From the cell containing the given text, extract its center point as (x, y) coordinate. 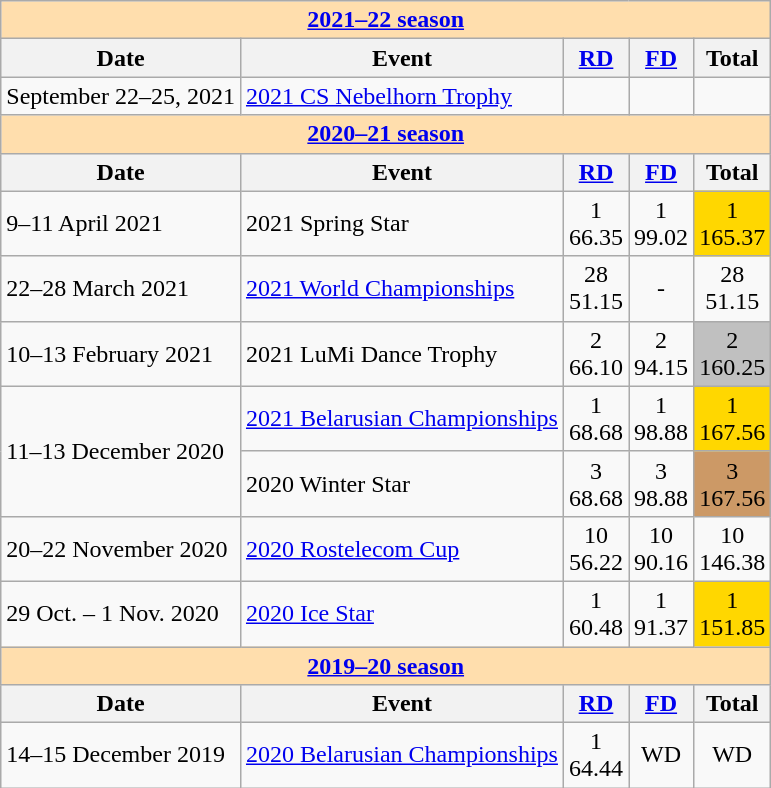
2021–22 season (386, 20)
1 99.02 (662, 224)
11–13 December 2020 (121, 451)
1 98.88 (662, 418)
9–11 April 2021 (121, 224)
3 98.88 (662, 484)
2 160.25 (732, 354)
1 167.56 (732, 418)
29 Oct. – 1 Nov. 2020 (121, 614)
22–28 March 2021 (121, 288)
1 68.68 (596, 418)
2020 Rostelecom Cup (402, 548)
2020 Ice Star (402, 614)
2 66.10 (596, 354)
- (662, 288)
1 151.85 (732, 614)
2021 LuMi Dance Trophy (402, 354)
2021 Belarusian Championships (402, 418)
2021 Spring Star (402, 224)
September 22–25, 2021 (121, 96)
10 146.38 (732, 548)
1 60.48 (596, 614)
3 167.56 (732, 484)
1 165.37 (732, 224)
2020–21 season (386, 134)
1 66.35 (596, 224)
2020 Belarusian Championships (402, 756)
10–13 February 2021 (121, 354)
2 94.15 (662, 354)
20–22 November 2020 (121, 548)
10 56.22 (596, 548)
2020 Winter Star (402, 484)
1 64.44 (596, 756)
2021 World Championships (402, 288)
2021 CS Nebelhorn Trophy (402, 96)
1 91.37 (662, 614)
10 90.16 (662, 548)
14–15 December 2019 (121, 756)
2019–20 season (386, 665)
3 68.68 (596, 484)
